Find where the given text appears and provide that cell's center as (x, y) coordinate. 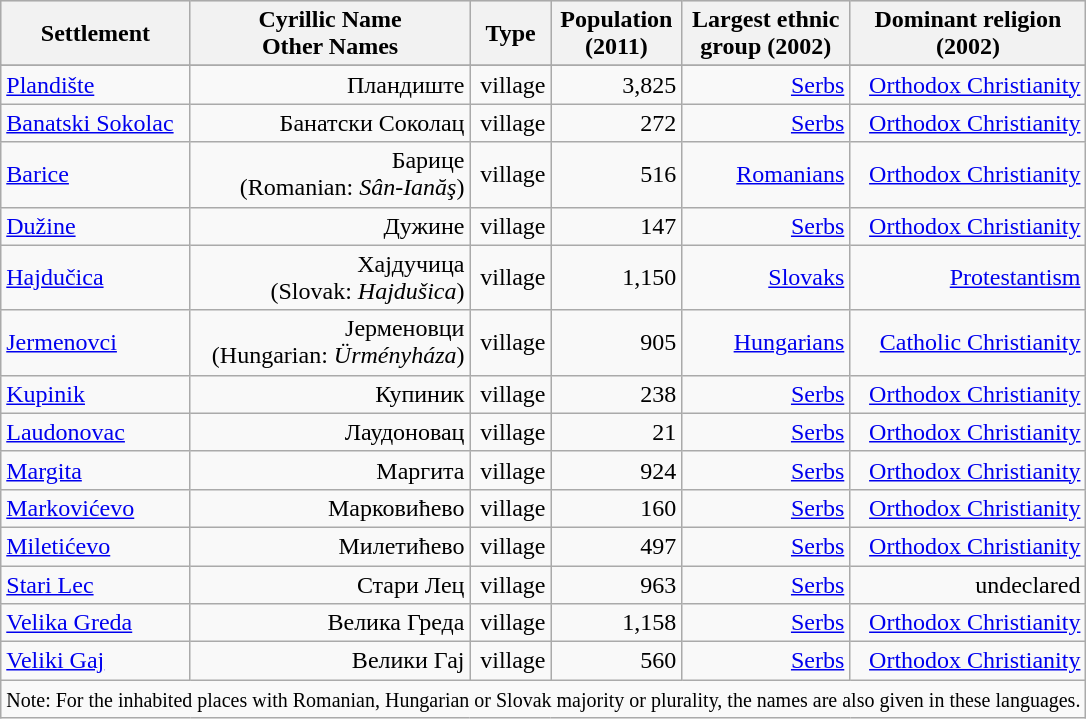
905 (616, 342)
272 (616, 123)
Population(2011) (616, 34)
924 (616, 470)
Хајдучица(Slovak: Hajdušica) (330, 278)
Kupinik (96, 394)
Cyrillic NameOther Names (330, 34)
Banatski Sokolac (96, 123)
Margita (96, 470)
Банатски Соколац (330, 123)
Jermenovci (96, 342)
Velika Greda (96, 623)
Note: For the inhabited places with Romanian, Hungarian or Slovak majority or plurality, the names are also given in these languages. (544, 699)
Дужине (330, 226)
Largest ethnicgroup (2002) (766, 34)
undeclared (968, 585)
Plandište (96, 85)
Settlement (96, 34)
1,150 (616, 278)
Slovaks (766, 278)
21 (616, 432)
160 (616, 508)
Veliki Gaj (96, 661)
Dominant religion(2002) (968, 34)
Dužine (96, 226)
Барице(Romanian: Sân-Ianăş) (330, 174)
Јерменовци(Hungarian: Ürményháza) (330, 342)
238 (616, 394)
Стари Лец (330, 585)
Laudonovac (96, 432)
Catholic Christianity (968, 342)
Маргита (330, 470)
497 (616, 546)
Велики Гај (330, 661)
Велика Греда (330, 623)
Romanians (766, 174)
3,825 (616, 85)
147 (616, 226)
Марковићево (330, 508)
Пландиште (330, 85)
Miletićevo (96, 546)
Barice (96, 174)
Type (510, 34)
Protestantism (968, 278)
Купиник (330, 394)
Markovićevo (96, 508)
516 (616, 174)
Милетићево (330, 546)
1,158 (616, 623)
963 (616, 585)
560 (616, 661)
Лаудоновац (330, 432)
Hungarians (766, 342)
Stari Lec (96, 585)
Hajdučica (96, 278)
